Locate the cell with the specified text and output its [x, y] center coordinate. 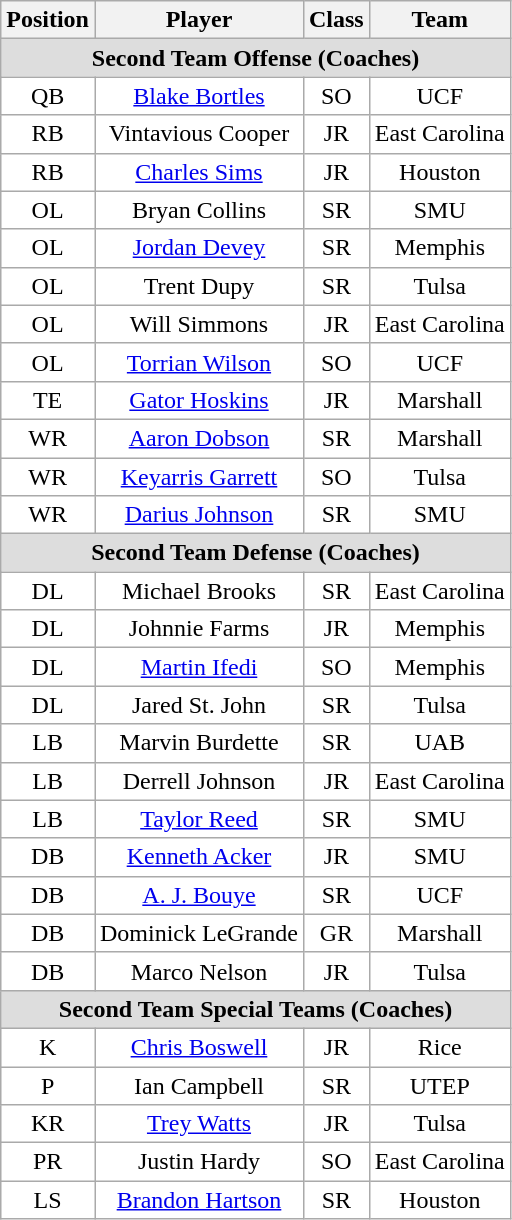
P [48, 1085]
Charles Sims [198, 172]
Darius Johnson [198, 515]
Position [48, 20]
Justin Hardy [198, 1162]
UTEP [440, 1085]
Trent Dupy [198, 286]
Jared St. John [198, 705]
Ian Campbell [198, 1085]
Player [198, 20]
Chris Boswell [198, 1047]
Michael Brooks [198, 591]
Martin Ifedi [198, 667]
Class [336, 20]
Dominick LeGrande [198, 933]
Vintavious Cooper [198, 134]
Torrian Wilson [198, 362]
Kenneth Acker [198, 857]
Brandon Hartson [198, 1200]
Second Team Defense (Coaches) [256, 553]
Second Team Special Teams (Coaches) [256, 1009]
Keyarris Garrett [198, 477]
Jordan Devey [198, 248]
Will Simmons [198, 324]
A. J. Bouye [198, 895]
LS [48, 1200]
Aaron Dobson [198, 438]
Marvin Burdette [198, 743]
Taylor Reed [198, 819]
Team [440, 20]
KR [48, 1124]
Blake Bortles [198, 96]
PR [48, 1162]
Second Team Offense (Coaches) [256, 58]
Rice [440, 1047]
Bryan Collins [198, 210]
Gator Hoskins [198, 400]
Marco Nelson [198, 971]
K [48, 1047]
GR [336, 933]
Johnnie Farms [198, 629]
Trey Watts [198, 1124]
Derrell Johnson [198, 781]
UAB [440, 743]
TE [48, 400]
QB [48, 96]
